Capture the cell that displays the provided text and extract its [x, y] central coordinate. 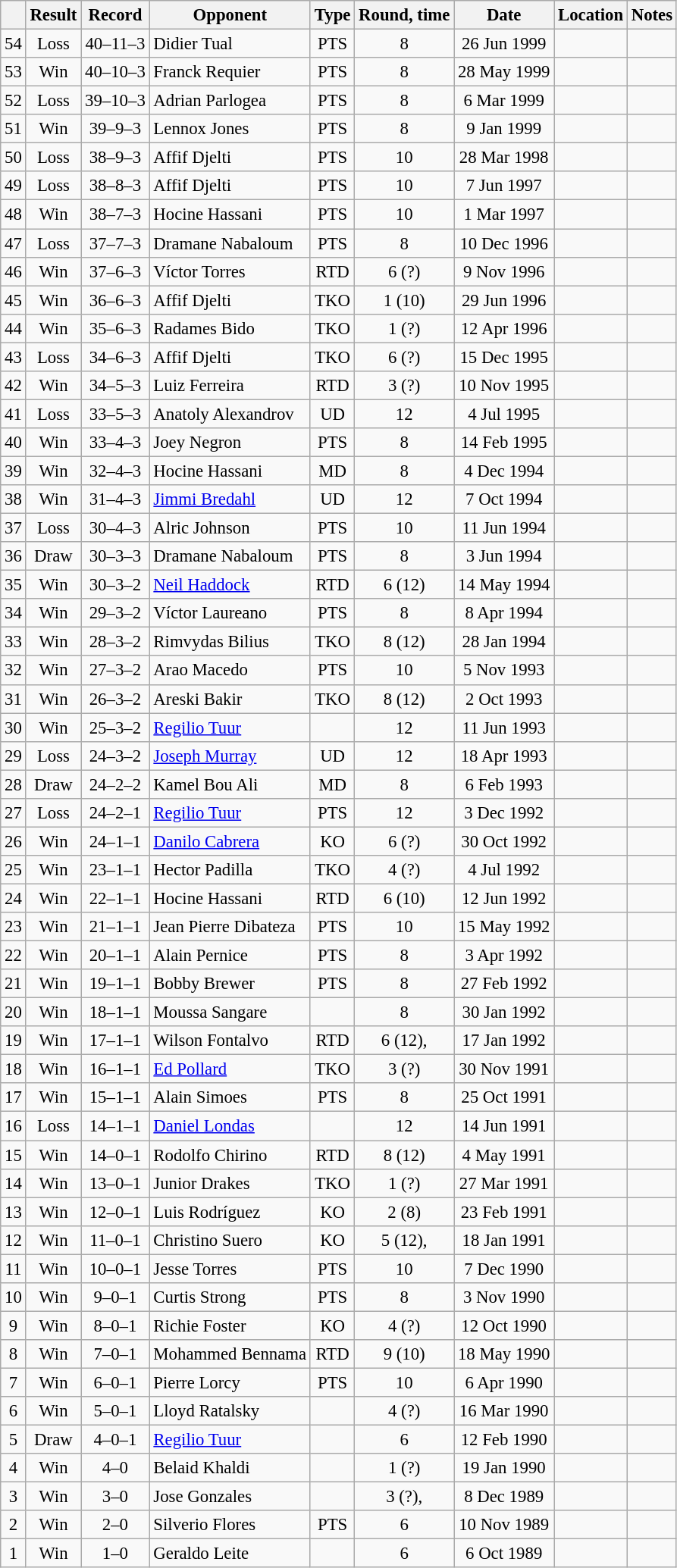
Víctor Torres [230, 271]
49 [14, 186]
38–9–3 [115, 158]
5 Nov 1993 [504, 671]
30–3–3 [115, 556]
9 [14, 1325]
16 [14, 1126]
4 Dec 1994 [504, 471]
Date [504, 15]
Radames Bido [230, 328]
39 [14, 471]
25–3–2 [115, 728]
31–4–3 [115, 499]
4–0 [115, 1468]
24 [14, 898]
30 Jan 1992 [504, 1012]
32 [14, 671]
18 [14, 1069]
37 [14, 528]
21 [14, 984]
2–0 [115, 1525]
12 Oct 1990 [504, 1325]
1 [14, 1554]
44 [14, 328]
10 Nov 1989 [504, 1525]
24–2–2 [115, 784]
35 [14, 585]
30 [14, 728]
Lloyd Ratalsky [230, 1411]
12 Feb 1990 [504, 1440]
17 Jan 1992 [504, 1041]
17–1–1 [115, 1041]
5–0–1 [115, 1411]
11 [14, 1269]
34–5–3 [115, 386]
4 [14, 1468]
26 [14, 841]
34–6–3 [115, 357]
21–1–1 [115, 927]
6 (10) [405, 898]
Location [591, 15]
6 (12) [405, 585]
8 Apr 1994 [504, 613]
24–1–1 [115, 841]
7 Jun 1997 [504, 186]
Moussa Sangare [230, 1012]
3–0 [115, 1497]
6 Apr 1990 [504, 1382]
5 (12), [405, 1240]
4 Jul 1992 [504, 870]
Alain Pernice [230, 956]
43 [14, 357]
23 [14, 927]
25 Oct 1991 [504, 1098]
6 (12), [405, 1041]
Víctor Laureano [230, 613]
14 [14, 1183]
Belaid Khaldi [230, 1468]
3 (?), [405, 1497]
Franck Requier [230, 72]
47 [14, 243]
Record [115, 15]
31 [14, 699]
14 May 1994 [504, 585]
Luis Rodríguez [230, 1212]
9 Nov 1996 [504, 271]
29–3–2 [115, 613]
37–7–3 [115, 243]
1 (10) [405, 300]
40–11–3 [115, 44]
Joseph Murray [230, 756]
Notes [652, 15]
Result [53, 15]
Arao Macedo [230, 671]
54 [14, 44]
11 Jun 1993 [504, 728]
23–1–1 [115, 870]
27 [14, 813]
9–0–1 [115, 1297]
13–0–1 [115, 1183]
40–10–3 [115, 72]
10–0–1 [115, 1269]
30–3–2 [115, 585]
14–1–1 [115, 1126]
Curtis Strong [230, 1297]
29 Jun 1996 [504, 300]
51 [14, 129]
35–6–3 [115, 328]
10 Dec 1996 [504, 243]
38 [14, 499]
12–0–1 [115, 1212]
Jean Pierre Dibateza [230, 927]
15 [14, 1155]
8 Dec 1989 [504, 1497]
Wilson Fontalvo [230, 1041]
Daniel Londas [230, 1126]
2 (8) [405, 1212]
Type [332, 15]
23 Feb 1991 [504, 1212]
8–0–1 [115, 1325]
20 [14, 1012]
7 Dec 1990 [504, 1269]
15–1–1 [115, 1098]
Hector Padilla [230, 870]
3 Apr 1992 [504, 956]
27 Feb 1992 [504, 984]
29 [14, 756]
3 Jun 1994 [504, 556]
33 [14, 642]
24–3–2 [115, 756]
19–1–1 [115, 984]
Neil Haddock [230, 585]
3 [14, 1497]
18–1–1 [115, 1012]
19 Jan 1990 [504, 1468]
Didier Tual [230, 44]
15 Dec 1995 [504, 357]
34 [14, 613]
Jose Gonzales [230, 1497]
Junior Drakes [230, 1183]
48 [14, 214]
18 Jan 1991 [504, 1240]
53 [14, 72]
Round, time [405, 15]
Luiz Ferreira [230, 386]
Rodolfo Chirino [230, 1155]
4 May 1991 [504, 1155]
36–6–3 [115, 300]
2 [14, 1525]
14–0–1 [115, 1155]
6 Oct 1989 [504, 1554]
Danilo Cabrera [230, 841]
Jimmi Bredahl [230, 499]
30 Nov 1991 [504, 1069]
16 Mar 1990 [504, 1411]
45 [14, 300]
18 Apr 1993 [504, 756]
Alain Simoes [230, 1098]
14 Jun 1991 [504, 1126]
6–0–1 [115, 1382]
Rimvydas Bilius [230, 642]
3 Dec 1992 [504, 813]
5 [14, 1440]
39–9–3 [115, 129]
12 Jun 1992 [504, 898]
38–7–3 [115, 214]
11–0–1 [115, 1240]
14 Feb 1995 [504, 443]
2 Oct 1993 [504, 699]
Jesse Torres [230, 1269]
20–1–1 [115, 956]
26 Jun 1999 [504, 44]
39–10–3 [115, 101]
9 Jan 1999 [504, 129]
Ed Pollard [230, 1069]
Christino Suero [230, 1240]
7 [14, 1382]
18 May 1990 [504, 1354]
42 [14, 386]
Lennox Jones [230, 129]
50 [14, 158]
7 Oct 1994 [504, 499]
30–4–3 [115, 528]
25 [14, 870]
28 Mar 1998 [504, 158]
9 (10) [405, 1354]
22 [14, 956]
33–4–3 [115, 443]
16–1–1 [115, 1069]
27–3–2 [115, 671]
27 Mar 1991 [504, 1183]
12 Apr 1996 [504, 328]
13 [14, 1212]
Kamel Bou Ali [230, 784]
4–0–1 [115, 1440]
41 [14, 414]
10 Nov 1995 [504, 386]
Bobby Brewer [230, 984]
Areski Bakir [230, 699]
7–0–1 [115, 1354]
40 [14, 443]
1 Mar 1997 [504, 214]
28 [14, 784]
Silverio Flores [230, 1525]
36 [14, 556]
6 Mar 1999 [504, 101]
46 [14, 271]
Alric Johnson [230, 528]
28 Jan 1994 [504, 642]
19 [14, 1041]
26–3–2 [115, 699]
33–5–3 [115, 414]
3 Nov 1990 [504, 1297]
15 May 1992 [504, 927]
4 Jul 1995 [504, 414]
Joey Negron [230, 443]
6 Feb 1993 [504, 784]
28–3–2 [115, 642]
24–2–1 [115, 813]
Richie Foster [230, 1325]
17 [14, 1098]
52 [14, 101]
Adrian Parlogea [230, 101]
28 May 1999 [504, 72]
38–8–3 [115, 186]
22–1–1 [115, 898]
1–0 [115, 1554]
37–6–3 [115, 271]
32–4–3 [115, 471]
Mohammed Bennama [230, 1354]
Anatoly Alexandrov [230, 414]
Geraldo Leite [230, 1554]
Opponent [230, 15]
11 Jun 1994 [504, 528]
Pierre Lorcy [230, 1382]
30 Oct 1992 [504, 841]
